Extract the [x, y] coordinate from the center of the cell holding the provided text.  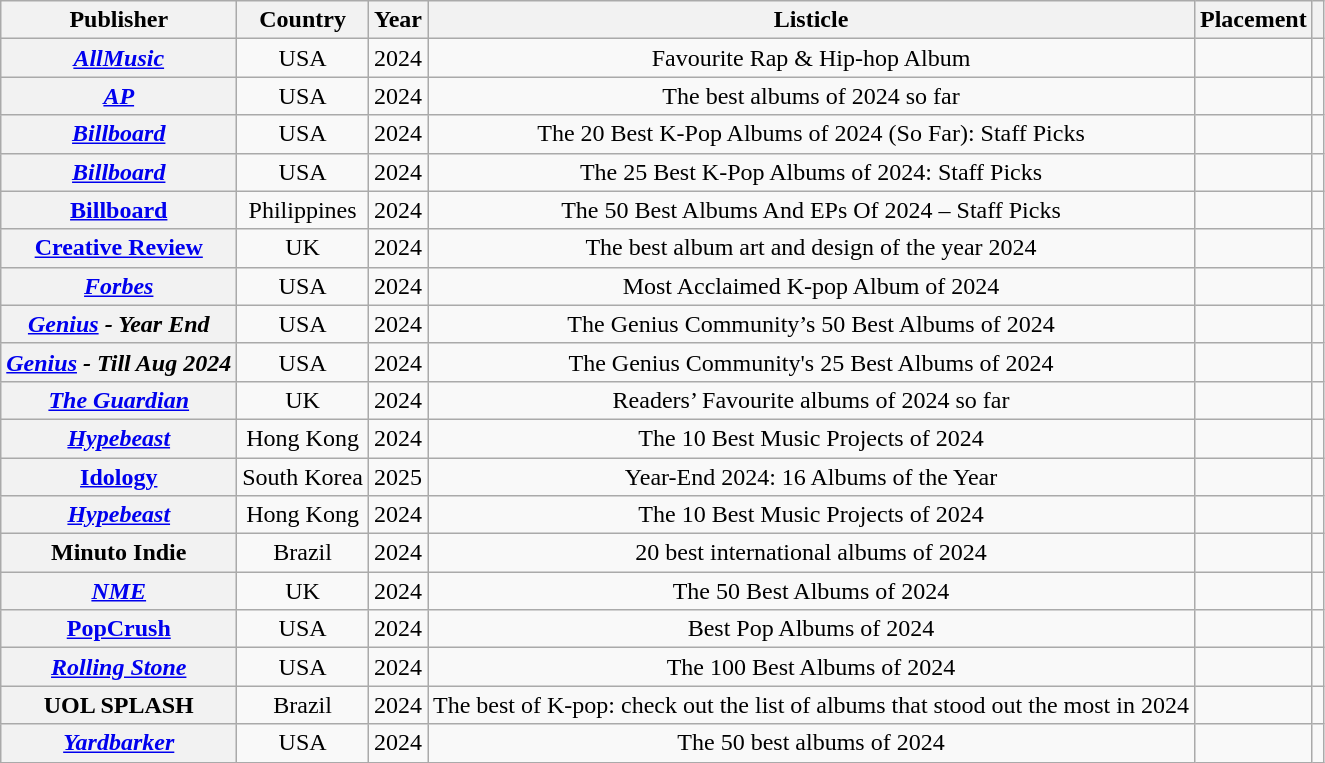
The Genius Community's 25 Best Albums of 2024 [812, 362]
UOL SPLASH [119, 705]
South Korea [303, 477]
PopCrush [119, 629]
Most Acclaimed K-pop Album of 2024 [812, 286]
NME [119, 591]
20 best international albums of 2024 [812, 553]
2025 [398, 477]
Creative Review [119, 248]
Genius - Year End [119, 324]
The 20 Best K-Pop Albums of 2024 (So Far): Staff Picks [812, 134]
AP [119, 96]
The 50 Best Albums And EPs Of 2024 – Staff Picks [812, 210]
Forbes [119, 286]
Placement [1253, 20]
Idology [119, 477]
Year [398, 20]
Minuto Indie [119, 553]
Readers’ Favourite albums of 2024 so far [812, 400]
The 25 Best K-Pop Albums of 2024: Staff Picks [812, 172]
Year-End 2024: 16 Albums of the Year [812, 477]
Rolling Stone [119, 667]
Listicle [812, 20]
The best album art and design of the year 2024 [812, 248]
Best Pop Albums of 2024 [812, 629]
The 50 Best Albums of 2024 [812, 591]
Philippines [303, 210]
AllMusic [119, 58]
Country [303, 20]
Genius - Till Aug 2024 [119, 362]
Favourite Rap & Hip-hop Album [812, 58]
Publisher [119, 20]
The 100 Best Albums of 2024 [812, 667]
The Guardian [119, 400]
The best of K-pop: check out the list of albums that stood out the most in 2024 [812, 705]
The best albums of 2024 so far [812, 96]
The 50 best albums of 2024 [812, 743]
The Genius Community’s 50 Best Albums of 2024 [812, 324]
Yardbarker [119, 743]
